Pinpoint the cell where the given text exists, returning its [X, Y] midpoint coordinate. 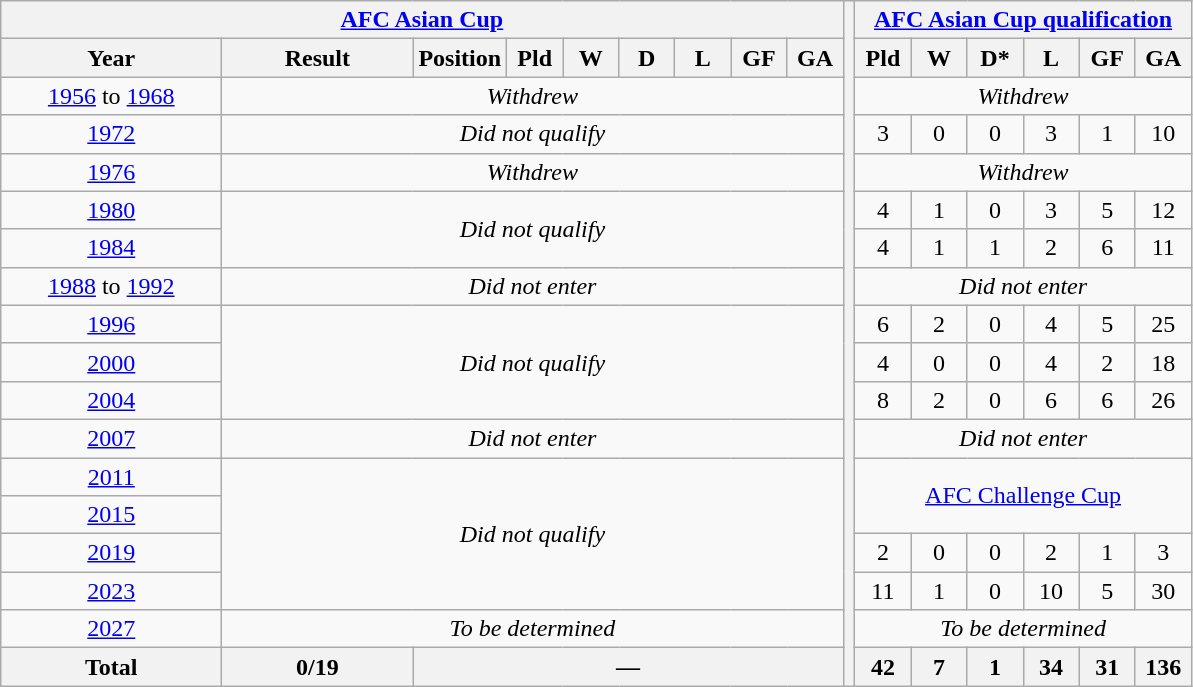
AFC Asian Cup qualification [1023, 20]
Total [112, 667]
31 [1107, 667]
2000 [112, 362]
1956 to 1968 [112, 96]
2004 [112, 400]
1984 [112, 248]
12 [1163, 210]
25 [1163, 324]
1996 [112, 324]
0/19 [318, 667]
8 [883, 400]
AFC Challenge Cup [1023, 496]
1972 [112, 134]
26 [1163, 400]
AFC Asian Cup [422, 20]
D* [995, 58]
2011 [112, 477]
D [647, 58]
2023 [112, 591]
42 [883, 667]
— [628, 667]
1980 [112, 210]
2015 [112, 515]
34 [1051, 667]
30 [1163, 591]
136 [1163, 667]
7 [939, 667]
Year [112, 58]
2007 [112, 438]
18 [1163, 362]
1976 [112, 172]
Result [318, 58]
1988 to 1992 [112, 286]
2027 [112, 629]
Position [460, 58]
2019 [112, 553]
